Determine the [x, y] coordinate at the center of the cell enclosing the given text.  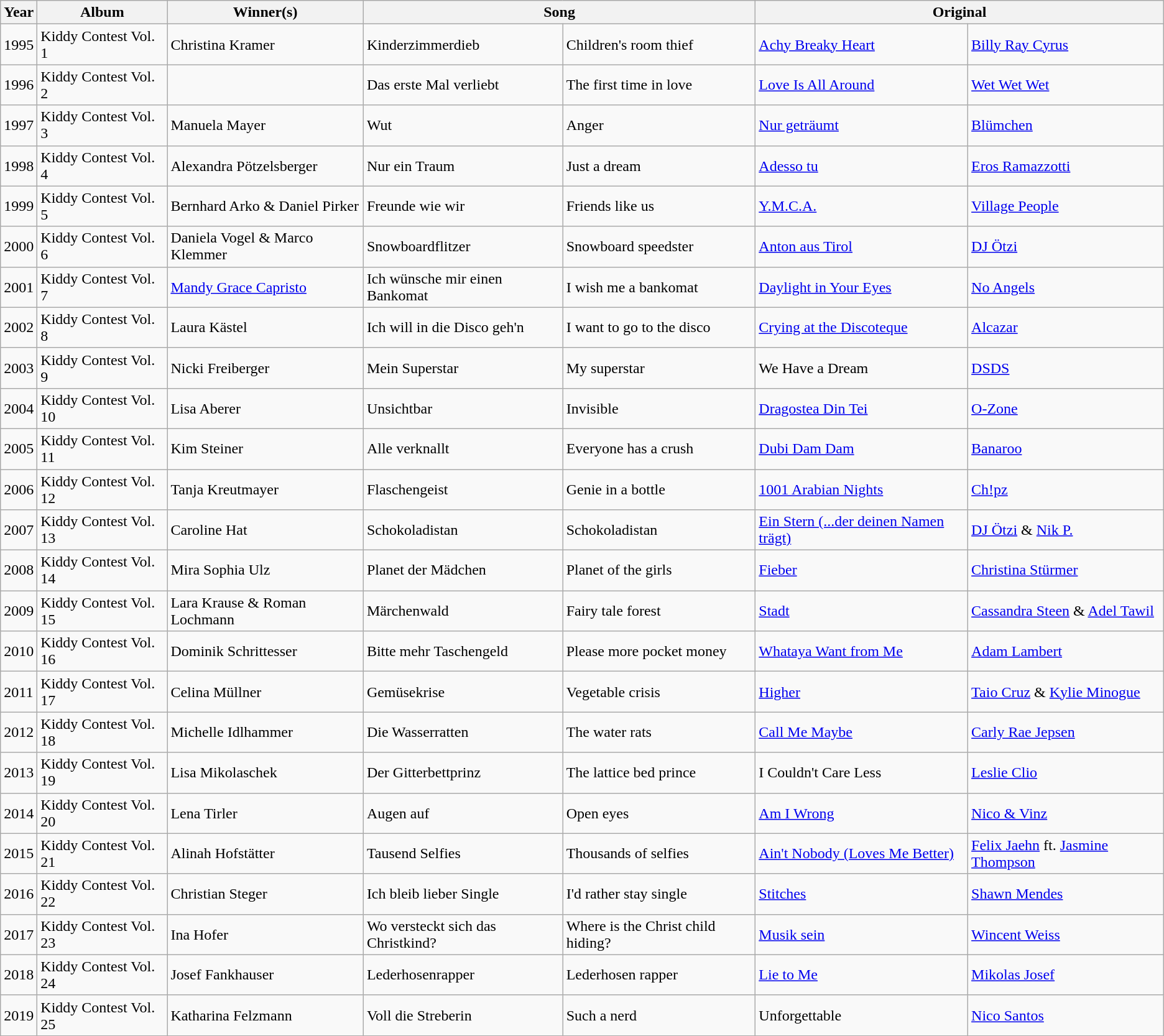
Leslie Clio [1066, 772]
Snowboard speedster [659, 246]
2001 [19, 287]
Kiddy Contest Vol. 21 [102, 853]
Blümchen [1066, 126]
Alinah Hofstätter [265, 853]
Eros Ramazzotti [1066, 165]
Kiddy Contest Vol. 16 [102, 652]
Nico & Vinz [1066, 813]
Mira Sophia Ulz [265, 571]
Kiddy Contest Vol. 7 [102, 287]
DJ Ötzi [1066, 246]
DJ Ötzi & Nik P. [1066, 530]
Kiddy Contest Vol. 20 [102, 813]
2005 [19, 449]
Wo versteckt sich das Christkind? [463, 934]
Am I Wrong [862, 813]
Dubi Dam Dam [862, 449]
Lisa Aberer [265, 408]
The lattice bed prince [659, 772]
Kiddy Contest Vol. 10 [102, 408]
Michelle Idlhammer [265, 733]
1996 [19, 85]
Just a dream [659, 165]
Das erste Mal verliebt [463, 85]
Alle verknallt [463, 449]
Children's room thief [659, 45]
Die Wasserratten [463, 733]
Fairy tale forest [659, 611]
Everyone has a crush [659, 449]
Please more pocket money [659, 652]
1999 [19, 206]
Shawn Mendes [1066, 894]
Ain't Nobody (Loves Me Better) [862, 853]
2010 [19, 652]
Village People [1066, 206]
Adesso tu [862, 165]
Kiddy Contest Vol. 4 [102, 165]
Der Gitterbettprinz [463, 772]
2013 [19, 772]
Anton aus Tirol [862, 246]
Nur geträumt [862, 126]
Ich wünsche mir einen Bankomat [463, 287]
Ina Hofer [265, 934]
Voll die Streberin [463, 1015]
Stitches [862, 894]
1995 [19, 45]
Kiddy Contest Vol. 13 [102, 530]
Year [19, 12]
2004 [19, 408]
Original [959, 12]
Winner(s) [265, 12]
1001 Arabian Nights [862, 489]
Kiddy Contest Vol. 22 [102, 894]
Kiddy Contest Vol. 18 [102, 733]
2006 [19, 489]
Daniela Vogel & Marco Klemmer [265, 246]
Ch!pz [1066, 489]
Lie to Me [862, 975]
Carly Rae Jepsen [1066, 733]
Bitte mehr Taschengeld [463, 652]
Caroline Hat [265, 530]
Kinderzimmerdieb [463, 45]
Nicki Freiberger [265, 368]
Freunde wie wir [463, 206]
Wet Wet Wet [1066, 85]
Kiddy Contest Vol. 17 [102, 691]
Unforgettable [862, 1015]
Augen auf [463, 813]
Laura Kästel [265, 327]
2016 [19, 894]
Lederhosenrapper [463, 975]
I want to go to the disco [659, 327]
I wish me a bankomat [659, 287]
Daylight in Your Eyes [862, 287]
My superstar [659, 368]
Alexandra Pötzelsberger [265, 165]
I'd rather stay single [659, 894]
2015 [19, 853]
Lisa Mikolaschek [265, 772]
Wut [463, 126]
2003 [19, 368]
No Angels [1066, 287]
Kiddy Contest Vol. 3 [102, 126]
Katharina Felzmann [265, 1015]
Dominik Schrittesser [265, 652]
Love Is All Around [862, 85]
Kiddy Contest Vol. 12 [102, 489]
Kim Steiner [265, 449]
2012 [19, 733]
Fieber [862, 571]
Song [559, 12]
Ein Stern (...der deinen Namen trägt) [862, 530]
Flaschengeist [463, 489]
Josef Fankhauser [265, 975]
2002 [19, 327]
Kiddy Contest Vol. 23 [102, 934]
Lena Tirler [265, 813]
1997 [19, 126]
Planet der Mädchen [463, 571]
Planet of the girls [659, 571]
Vegetable crisis [659, 691]
Gemüsekrise [463, 691]
2000 [19, 246]
Banaroo [1066, 449]
Ich bleib lieber Single [463, 894]
Nico Santos [1066, 1015]
Alcazar [1066, 327]
Märchenwald [463, 611]
Unsichtbar [463, 408]
Wincent Weiss [1066, 934]
O-Zone [1066, 408]
Kiddy Contest Vol. 25 [102, 1015]
Kiddy Contest Vol. 24 [102, 975]
Taio Cruz & Kylie Minogue [1066, 691]
Higher [862, 691]
Kiddy Contest Vol. 5 [102, 206]
Tanja Kreutmayer [265, 489]
2018 [19, 975]
Tausend Selfies [463, 853]
Achy Breaky Heart [862, 45]
Ich will in die Disco geh'n [463, 327]
Thousands of selfies [659, 853]
Musik sein [862, 934]
1998 [19, 165]
Kiddy Contest Vol. 6 [102, 246]
Y.M.C.A. [862, 206]
Christina Stürmer [1066, 571]
Christina Kramer [265, 45]
Such a nerd [659, 1015]
I Couldn't Care Less [862, 772]
Kiddy Contest Vol. 14 [102, 571]
Kiddy Contest Vol. 2 [102, 85]
Dragostea Din Tei [862, 408]
Felix Jaehn ft. Jasmine Thompson [1066, 853]
2014 [19, 813]
Manuela Mayer [265, 126]
Mandy Grace Capristo [265, 287]
Adam Lambert [1066, 652]
Invisible [659, 408]
Genie in a bottle [659, 489]
2007 [19, 530]
Snowboardflitzer [463, 246]
2019 [19, 1015]
Nur ein Traum [463, 165]
Call Me Maybe [862, 733]
Anger [659, 126]
Album [102, 12]
Bernhard Arko & Daniel Pirker [265, 206]
Stadt [862, 611]
Lederhosen rapper [659, 975]
2011 [19, 691]
2017 [19, 934]
Kiddy Contest Vol. 8 [102, 327]
2009 [19, 611]
Whataya Want from Me [862, 652]
Friends like us [659, 206]
Lara Krause & Roman Lochmann [265, 611]
Where is the Christ child hiding? [659, 934]
Crying at the Discoteque [862, 327]
Open eyes [659, 813]
Billy Ray Cyrus [1066, 45]
Kiddy Contest Vol. 9 [102, 368]
DSDS [1066, 368]
The first time in love [659, 85]
Celina Müllner [265, 691]
Mikolas Josef [1066, 975]
Kiddy Contest Vol. 1 [102, 45]
Cassandra Steen & Adel Tawil [1066, 611]
Kiddy Contest Vol. 19 [102, 772]
The water rats [659, 733]
2008 [19, 571]
Kiddy Contest Vol. 11 [102, 449]
We Have a Dream [862, 368]
Christian Steger [265, 894]
Mein Superstar [463, 368]
Kiddy Contest Vol. 15 [102, 611]
